Locate the cell with the specified text and output its (X, Y) center coordinate. 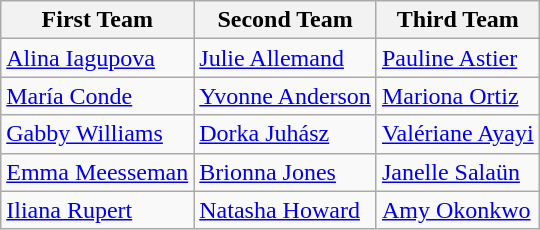
Brionna Jones (286, 172)
First Team (98, 20)
Second Team (286, 20)
Natasha Howard (286, 210)
Valériane Ayayi (458, 134)
Alina Iagupova (98, 58)
Yvonne Anderson (286, 96)
Amy Okonkwo (458, 210)
Emma Meesseman (98, 172)
Pauline Astier (458, 58)
María Conde (98, 96)
Gabby Williams (98, 134)
Iliana Rupert (98, 210)
Dorka Juhász (286, 134)
Mariona Ortiz (458, 96)
Julie Allemand (286, 58)
Third Team (458, 20)
Janelle Salaün (458, 172)
